Identify which cell holds the provided text, then report its (x, y) central coordinate. 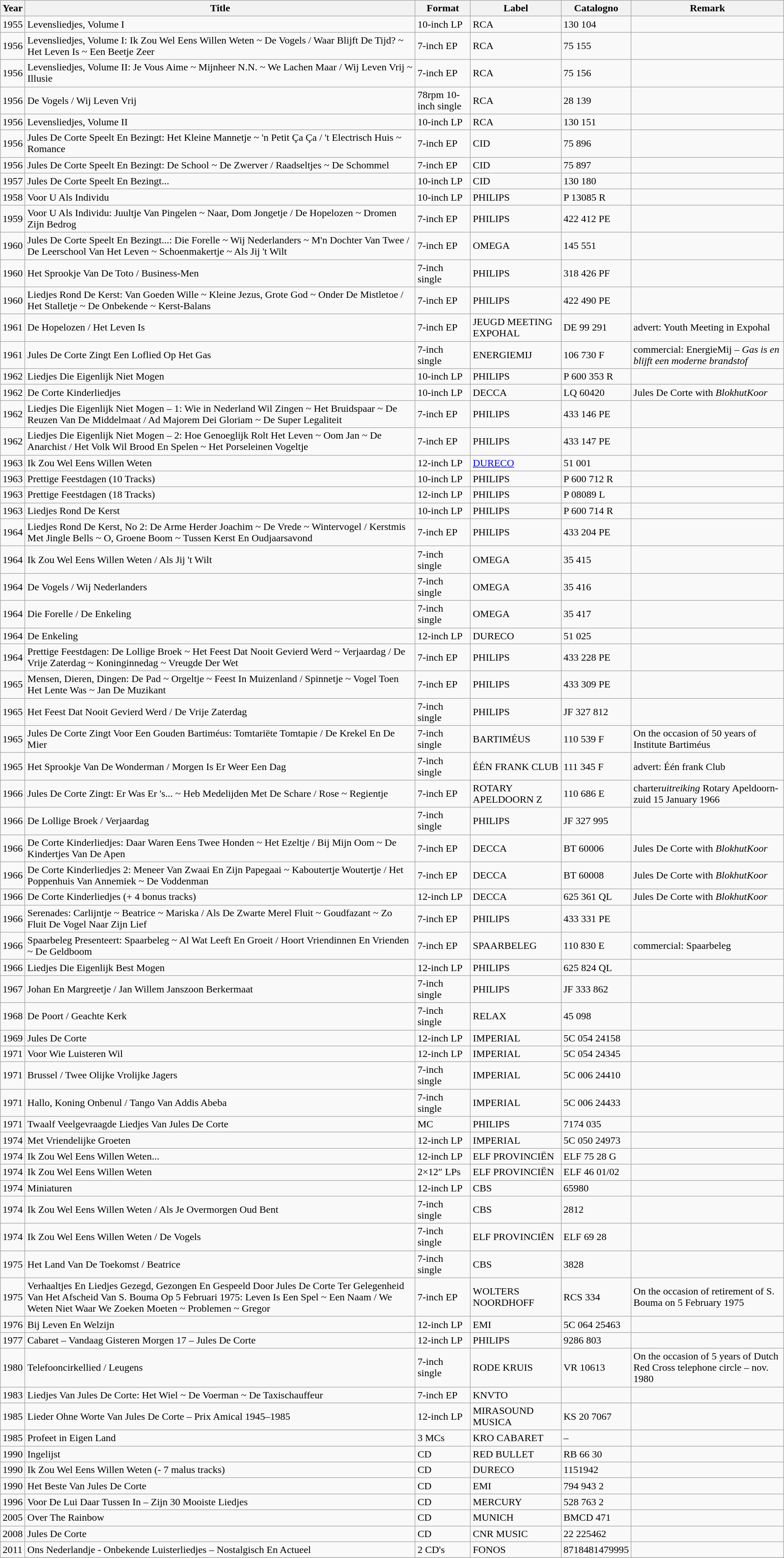
78rpm 10-inch single (443, 101)
On the occasion of 50 years of Institute Bartiméus (707, 739)
SPAARBELEG (516, 946)
Het Sprookje Van De Wonderman / Morgen Is Er Weer Een Dag (220, 767)
5C 050 24973 (596, 1140)
Lieder Ohne Worte Van Jules De Corte – Prix Amical 1945–1985 (220, 1417)
ENERGIEMIJ (516, 355)
DE 99 291 (596, 328)
Met Vriendelijke Groeten (220, 1140)
On the occasion of retirement of S. Bouma on 5 February 1975 (707, 1297)
De Poort / Geachte Kerk (220, 1016)
Serenades: Carlijntje ~ Beatrice ~ Mariska / Als De Zwarte Merel Fluit ~ Goudfazant ~ Zo Fluit De Vogel Naar Zijn Lief (220, 918)
Voor U Als Individu (220, 197)
Profeet in Eigen Land (220, 1438)
P 08089 L (596, 495)
KRO CABARET (516, 1438)
Prettige Feestdagen (10 Tracks) (220, 479)
7174 035 (596, 1124)
5C 054 24345 (596, 1054)
JEUGD MEETING EXPOHAL (516, 328)
P 600 714 R (596, 511)
On the occasion of 5 years of Dutch Red Cross telephone circle – nov. 1980 (707, 1367)
Label (516, 8)
51 025 (596, 636)
5C 006 24410 (596, 1076)
Jules De Corte Zingt: Er Was Er 's... ~ Heb Medelijden Met De Schare / Rose ~ Regientje (220, 793)
KNVTO (516, 1395)
Het Beste Van Jules De Corte (220, 1486)
2812 (596, 1210)
Liedjes Die Eigenlijk Niet Mogen (220, 377)
Ik Zou Wel Eens Willen Weten / De Vogels (220, 1237)
ROTARY APELDOORN Z (516, 793)
charteruitreiking Rotary Apeldoorn-zuid 15 January 1966 (707, 793)
ELF 75 28 G (596, 1156)
BMCD 471 (596, 1518)
Voor De Lui Daar Tussen In – Zijn 30 Mooiste Liedjes (220, 1502)
MIRASOUND MUSICA (516, 1417)
1968 (13, 1016)
RED BULLET (516, 1454)
110 686 E (596, 793)
Het Land Van De Toekomst / Beatrice (220, 1264)
JF 327 995 (596, 821)
2×12″ LPs (443, 1172)
Twaalf Veelgevraagde Liedjes Van Jules De Corte (220, 1124)
35 415 (596, 560)
Jules De Corte Speelt En Bezingt... (220, 181)
1967 (13, 989)
Het Feest Dat Nooit Gevierd Werd / De Vrije Zaterdag (220, 712)
De Enkeling (220, 636)
2011 (13, 1550)
35 416 (596, 587)
De Vogels / Wij Leven Vrij (220, 101)
28 139 (596, 101)
Jules De Corte Speelt En Bezingt: De School ~ De Zwerver / Raadseltjes ~ De Schommel (220, 165)
2 CD's (443, 1550)
MUNICH (516, 1518)
Ons Nederlandje - Onbekende Luisterliedjes – Nostalgisch En Actueel (220, 1550)
Title (220, 8)
MC (443, 1124)
BARTIMÉUS (516, 739)
advert: Youth Meeting in Expohal (707, 328)
8718481479995 (596, 1550)
commercial: EnergieMij – Gas is en blijft een moderne brandstof (707, 355)
RCS 334 (596, 1297)
De Corte Kinderliedjes 2: Meneer Van Zwaai En Zijn Papegaai ~ Kaboutertje Woutertje / Het Poppenhuis Van Annemiek ~ De Voddenman (220, 876)
Jules De Corte Speelt En Bezingt: Het Kleine Mannetje ~ 'n Petit Ça Ça / 't Electrisch Huis ~ Romance (220, 143)
433 331 PE (596, 918)
Liedjes Die Eigenlijk Best Mogen (220, 967)
commercial: Spaarbeleg (707, 946)
75 896 (596, 143)
Mensen, Dieren, Dingen: De Pad ~ Orgeltje ~ Feest In Muizenland / Spinnetje ~ Vogel Toen Het Lente Was ~ Jan De Muzikant (220, 685)
ÉÉN FRANK CLUB (516, 767)
Voor U Als Individu: Juultje Van Pingelen ~ Naar, Dom Jongetje / De Hopelozen ~ Dromen Zijn Bedrog (220, 219)
1996 (13, 1502)
45 098 (596, 1016)
35 417 (596, 614)
De Vogels / Wij Nederlanders (220, 587)
110 830 E (596, 946)
Spaarbeleg Presenteert: Spaarbeleg ~ Al Wat Leeft En Groeit / Hoort Vriendinnen En Vrienden ~ De Geldboom (220, 946)
Voor Wie Luisteren Wil (220, 1054)
Jules De Corte Zingt Een Loflied Op Het Gas (220, 355)
433 147 PE (596, 442)
Ik Zou Wel Eens Willen Weten... (220, 1156)
advert: Één frank Club (707, 767)
P 600 353 R (596, 377)
145 551 (596, 245)
1976 (13, 1324)
1151942 (596, 1470)
Ingelijst (220, 1454)
Cabaret – Vandaag Gisteren Morgen 17 – Jules De Corte (220, 1340)
Levensliedjes, Volume II (220, 122)
De Hopelozen / Het Leven Is (220, 328)
RB 66 30 (596, 1454)
625 824 QL (596, 967)
Brussel / Twee Olijke Vrolijke Jagers (220, 1076)
111 345 F (596, 767)
Die Forelle / De Enkeling (220, 614)
P 600 712 R (596, 479)
JF 327 812 (596, 712)
75 156 (596, 73)
KS 20 7067 (596, 1417)
Liedjes Van Jules De Corte: Het Wiel ~ De Voerman ~ De Taxischauffeur (220, 1395)
Jules De Corte Zingt Voor Een Gouden Bartiméus: Tomtariëte Tomtapie / De Krekel En De Mier (220, 739)
Miniaturen (220, 1188)
318 426 PF (596, 273)
75 155 (596, 46)
RELAX (516, 1016)
625 361 QL (596, 897)
3 MCs (443, 1438)
De Lollige Broek / Verjaardag (220, 821)
2008 (13, 1534)
22 225462 (596, 1534)
Prettige Feestdagen: De Lollige Broek ~ Het Feest Dat Nooit Gevierd Werd ~ Verjaardag / De Vrije Zaterdag ~ Koninginnedag ~ Vreugde Der Wet (220, 658)
De Corte Kinderliedjes (+ 4 bonus tracks) (220, 897)
3828 (596, 1264)
Remark (707, 8)
Levensliedjes, Volume II: Je Vous Aime ~ Mijnheer N.N. ~ We Lachen Maar / Wij Leven Vrij ~ Illusie (220, 73)
FONOS (516, 1550)
Liedjes Rond De Kerst: Van Goeden Wille ~ Kleine Jezus, Grote God ~ Onder De Mistletoe / Het Stalletje ~ De Onbekende ~ Kerst-Balans (220, 301)
9286 803 (596, 1340)
1980 (13, 1367)
5C 064 25463 (596, 1324)
Prettige Feestdagen (18 Tracks) (220, 495)
Over The Rainbow (220, 1518)
794 943 2 (596, 1486)
De Corte Kinderliedjes: Daar Waren Eens Twee Honden ~ Het Ezeltje / Bij Mijn Oom ~ De Kindertjes Van De Apen (220, 848)
130 180 (596, 181)
433 228 PE (596, 658)
130 151 (596, 122)
Telefooncirkellied / Leugens (220, 1367)
Year (13, 8)
422 490 PE (596, 301)
5C 054 24158 (596, 1038)
ELF 69 28 (596, 1237)
LQ 60420 (596, 393)
1957 (13, 181)
P 13085 R (596, 197)
106 730 F (596, 355)
Hallo, Koning Onbenul / Tango Van Addis Abeba (220, 1103)
130 104 (596, 24)
Bij Leven En Welzijn (220, 1324)
5C 006 24433 (596, 1103)
433 146 PE (596, 414)
Het Sprookje Van De Toto / Business-Men (220, 273)
Liedjes Rond De Kerst (220, 511)
422 412 PE (596, 219)
528 763 2 (596, 1502)
1958 (13, 197)
Levensliedjes, Volume I: Ik Zou Wel Eens Willen Weten ~ De Vogels / Waar Blijft De Tijd? ~ Het Leven Is ~ Een Beetje Zeer (220, 46)
65980 (596, 1188)
CNR MUSIC (516, 1534)
VR 10613 (596, 1367)
433 204 PE (596, 532)
Levensliedjes, Volume I (220, 24)
Ik Zou Wel Eens Willen Weten / Als Je Overmorgen Oud Bent (220, 1210)
2005 (13, 1518)
De Corte Kinderliedjes (220, 393)
ELF 46 01/02 (596, 1172)
JF 333 862 (596, 989)
RODE KRUIS (516, 1367)
BT 60006 (596, 848)
Johan En Margreetje / Jan Willem Janszoon Berkermaat (220, 989)
– (596, 1438)
BT 60008 (596, 876)
Catalogno (596, 8)
1969 (13, 1038)
WOLTERS NOORDHOFF (516, 1297)
433 309 PE (596, 685)
1955 (13, 24)
Ik Zou Wel Eens Willen Weten / Als Jij 't Wilt (220, 560)
51 001 (596, 463)
1977 (13, 1340)
110 539 F (596, 739)
75 897 (596, 165)
1983 (13, 1395)
Ik Zou Wel Eens Willen Weten (- 7 malus tracks) (220, 1470)
1959 (13, 219)
MERCURY (516, 1502)
Format (443, 8)
